Return [x, y] of the center of cell containing provided text 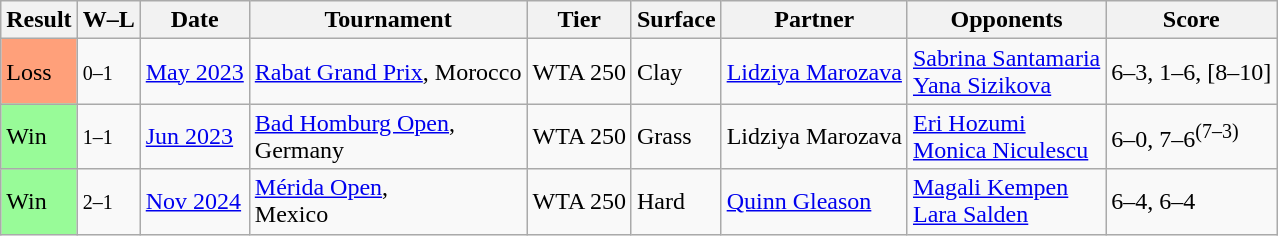
6–3, 1–6, [8–10] [1192, 72]
Tournament [388, 20]
May 2023 [194, 72]
W–L [108, 20]
0–1 [108, 72]
Sabrina Santamaria Yana Sizikova [1006, 72]
Opponents [1006, 20]
Bad Homburg Open, Germany [388, 136]
6–0, 7–6(7–3) [1192, 136]
2–1 [108, 202]
Partner [814, 20]
Tier [579, 20]
Score [1192, 20]
Eri Hozumi Monica Niculescu [1006, 136]
Grass [676, 136]
Quinn Gleason [814, 202]
Date [194, 20]
Mérida Open, Mexico [388, 202]
Magali Kempen Lara Salden [1006, 202]
Hard [676, 202]
Result [39, 20]
Nov 2024 [194, 202]
Surface [676, 20]
Jun 2023 [194, 136]
Clay [676, 72]
1–1 [108, 136]
6–4, 6–4 [1192, 202]
Rabat Grand Prix, Morocco [388, 72]
Loss [39, 72]
